Detect which cell encompasses the target text, then output its [x, y] center coordinate. 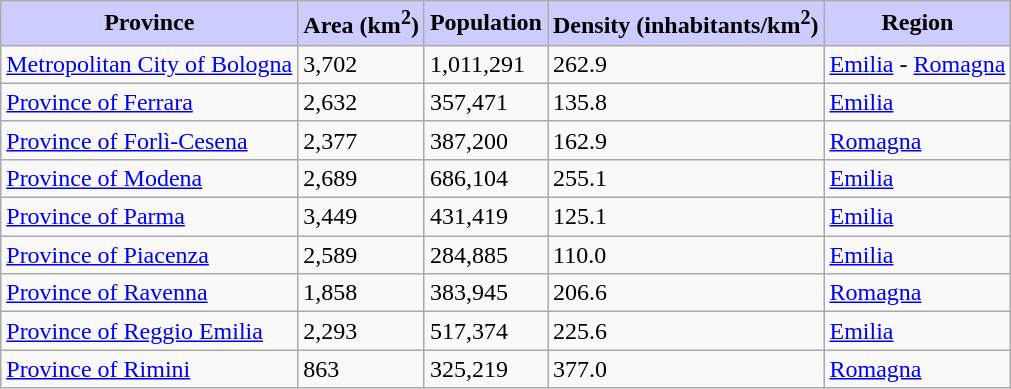
Emilia - Romagna [918, 64]
Density (inhabitants/km2) [686, 24]
863 [362, 369]
255.1 [686, 178]
262.9 [686, 64]
686,104 [486, 178]
357,471 [486, 102]
162.9 [686, 140]
225.6 [686, 331]
3,702 [362, 64]
Province of Piacenza [150, 255]
Province of Ferrara [150, 102]
2,293 [362, 331]
Province of Modena [150, 178]
2,689 [362, 178]
Metropolitan City of Bologna [150, 64]
431,419 [486, 217]
Province [150, 24]
1,011,291 [486, 64]
135.8 [686, 102]
Region [918, 24]
1,858 [362, 293]
Province of Parma [150, 217]
Province of Rimini [150, 369]
383,945 [486, 293]
387,200 [486, 140]
206.6 [686, 293]
3,449 [362, 217]
125.1 [686, 217]
Area (km2) [362, 24]
Province of Ravenna [150, 293]
325,219 [486, 369]
2,377 [362, 140]
110.0 [686, 255]
2,589 [362, 255]
Population [486, 24]
284,885 [486, 255]
517,374 [486, 331]
Province of Forlì-Cesena [150, 140]
377.0 [686, 369]
2,632 [362, 102]
Province of Reggio Emilia [150, 331]
